Search for the cell housing the specified text and yield its (X, Y) center coordinate. 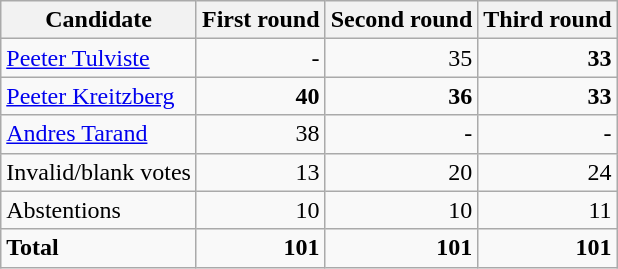
First round (260, 20)
Abstentions (99, 210)
Peeter Tulviste (99, 58)
36 (402, 96)
38 (260, 134)
Total (99, 248)
24 (548, 172)
Third round (548, 20)
35 (402, 58)
Second round (402, 20)
13 (260, 172)
Candidate (99, 20)
40 (260, 96)
Invalid/blank votes (99, 172)
20 (402, 172)
Andres Tarand (99, 134)
Peeter Kreitzberg (99, 96)
11 (548, 210)
